Locate the cell with the specified text and output its (x, y) center coordinate. 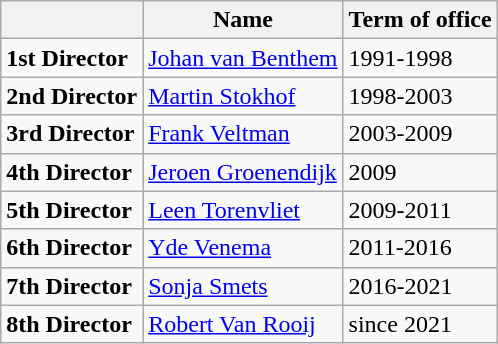
2011-2016 (420, 248)
8th Director (72, 324)
Name (243, 20)
Robert Van Rooij (243, 324)
1991-1998 (420, 58)
Yde Venema (243, 248)
Leen Torenvliet (243, 210)
3rd Director (72, 134)
4th Director (72, 172)
Johan van Benthem (243, 58)
7th Director (72, 286)
5th Director (72, 210)
Jeroen Groenendijk (243, 172)
Sonja Smets (243, 286)
since 2021 (420, 324)
2016-2021 (420, 286)
Martin Stokhof (243, 96)
1998-2003 (420, 96)
Frank Veltman (243, 134)
2009 (420, 172)
2nd Director (72, 96)
2003-2009 (420, 134)
Term of office (420, 20)
2009-2011 (420, 210)
6th Director (72, 248)
1st Director (72, 58)
